Locate the cell with the specified text and output its [X, Y] center coordinate. 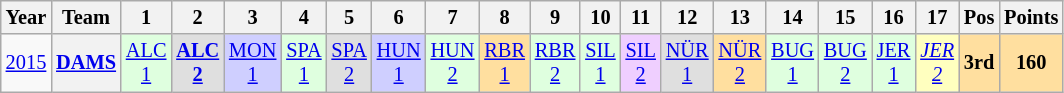
NÜR2 [740, 63]
Year [26, 17]
3 [252, 17]
HUN1 [399, 63]
SIL2 [641, 63]
BUG2 [846, 63]
SPA1 [304, 63]
RBR2 [555, 63]
ALC1 [146, 63]
JER1 [894, 63]
DAMS [86, 63]
ALC2 [198, 63]
2 [198, 17]
14 [792, 17]
15 [846, 17]
17 [937, 17]
SPA2 [350, 63]
RBR1 [504, 63]
4 [304, 17]
9 [555, 17]
1 [146, 17]
12 [688, 17]
160 [1031, 63]
5 [350, 17]
BUG1 [792, 63]
13 [740, 17]
6 [399, 17]
3rd [979, 63]
2015 [26, 63]
MON1 [252, 63]
10 [600, 17]
Points [1031, 17]
Team [86, 17]
JER2 [937, 63]
SIL1 [600, 63]
16 [894, 17]
11 [641, 17]
8 [504, 17]
7 [453, 17]
HUN2 [453, 63]
Pos [979, 17]
NÜR1 [688, 63]
